Output the [x, y] coordinate of the center of the cell containing the given text.  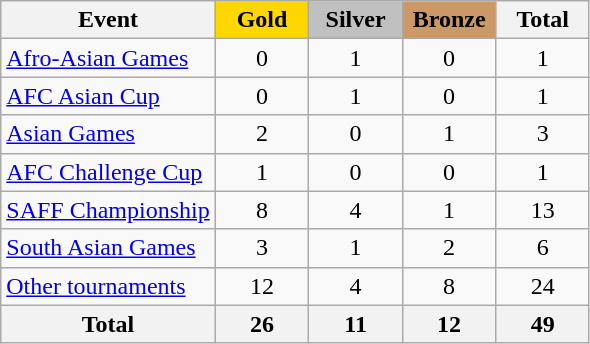
Silver [356, 20]
6 [543, 248]
AFC Challenge Cup [108, 172]
South Asian Games [108, 248]
24 [543, 286]
26 [262, 324]
Event [108, 20]
Bronze [449, 20]
Gold [262, 20]
AFC Asian Cup [108, 96]
Asian Games [108, 134]
11 [356, 324]
Other tournaments [108, 286]
Afro-Asian Games [108, 58]
SAFF Championship [108, 210]
49 [543, 324]
13 [543, 210]
